Scan for the cell matching the given text and deliver its [x, y] coordinate at center. 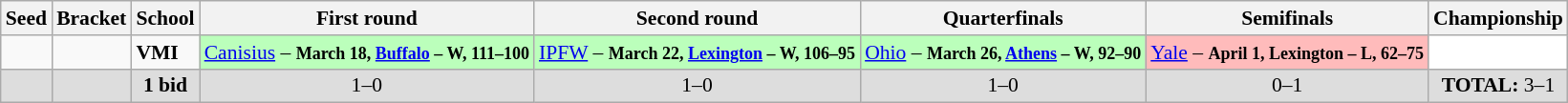
1 bid [164, 86]
0–1 [1287, 86]
Semifinals [1287, 18]
TOTAL: 3–1 [1498, 86]
IPFW – March 22, Lexington – W, 106–95 [698, 52]
Seed [27, 18]
Canisius – March 18, Buffalo – W, 111–100 [367, 52]
Quarterfinals [1003, 18]
Bracket [92, 18]
VMI [164, 52]
Yale – April 1, Lexington – L, 62–75 [1287, 52]
Ohio – March 26, Athens – W, 92–90 [1003, 52]
School [164, 18]
Championship [1498, 18]
First round [367, 18]
Second round [698, 18]
